Return [X, Y] of the center of cell containing provided text 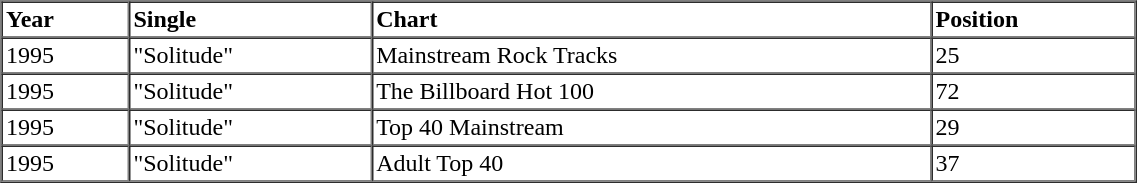
Chart [652, 20]
Single [250, 20]
The Billboard Hot 100 [652, 92]
Position [1034, 20]
72 [1034, 92]
37 [1034, 164]
Year [66, 20]
Adult Top 40 [652, 164]
Mainstream Rock Tracks [652, 56]
29 [1034, 128]
25 [1034, 56]
Top 40 Mainstream [652, 128]
